Capture the cell that displays the provided text and extract its [x, y] central coordinate. 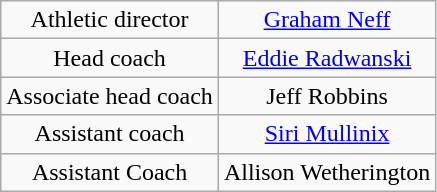
Assistant coach [110, 134]
Graham Neff [326, 20]
Associate head coach [110, 96]
Eddie Radwanski [326, 58]
Siri Mullinix [326, 134]
Head coach [110, 58]
Jeff Robbins [326, 96]
Athletic director [110, 20]
Assistant Coach [110, 172]
Allison Wetherington [326, 172]
